Locate the cell with the specified text and output its [x, y] center coordinate. 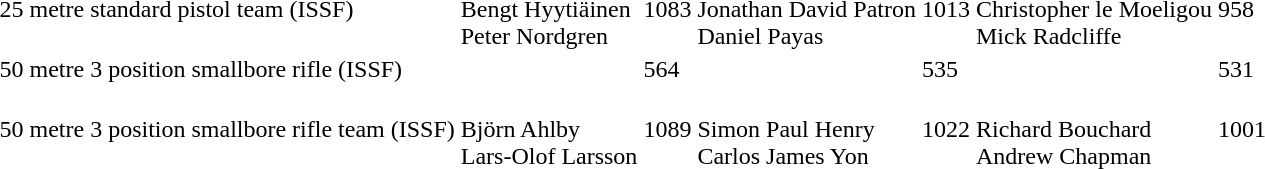
535 [946, 69]
564 [668, 69]
